Detect which cell encompasses the target text, then output its (x, y) center coordinate. 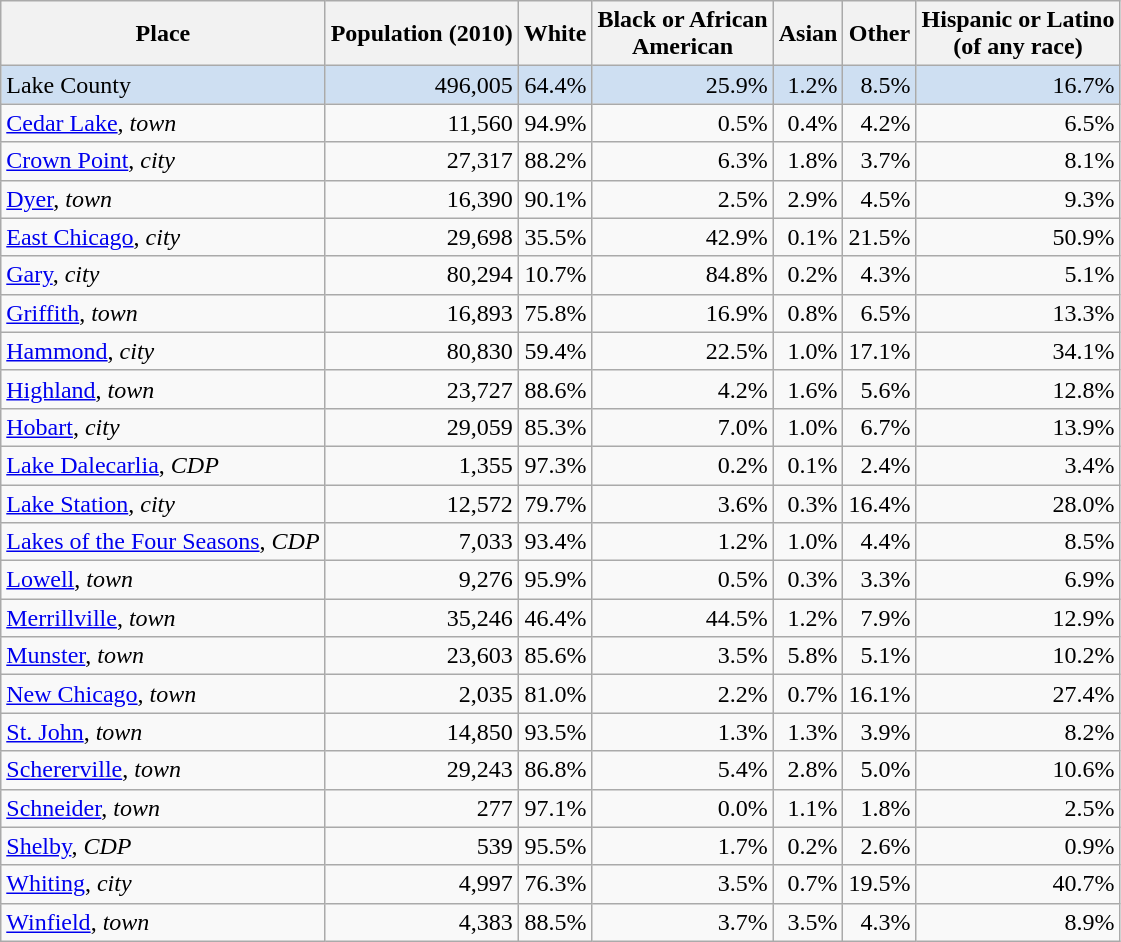
59.4% (555, 351)
2,035 (422, 694)
7,033 (422, 542)
6.3% (682, 161)
Merrillville, town (163, 618)
27.4% (1018, 694)
Lowell, town (163, 580)
5.0% (880, 770)
22.5% (682, 351)
35,246 (422, 618)
8.2% (1018, 732)
Cedar Lake, town (163, 123)
6.7% (880, 427)
13.9% (1018, 427)
0.8% (808, 313)
Hispanic or Latino(of any race) (1018, 34)
28.0% (1018, 503)
Hammond, city (163, 351)
2.2% (682, 694)
7.9% (880, 618)
2.9% (808, 199)
1.6% (808, 389)
29,698 (422, 237)
86.8% (555, 770)
95.9% (555, 580)
13.3% (1018, 313)
Lakes of the Four Seasons, CDP (163, 542)
Gary, city (163, 275)
35.5% (555, 237)
93.4% (555, 542)
Munster, town (163, 656)
79.7% (555, 503)
0.4% (808, 123)
64.4% (555, 85)
Winfield, town (163, 922)
23,727 (422, 389)
4,997 (422, 884)
10.2% (1018, 656)
Lake Station, city (163, 503)
42.9% (682, 237)
12,572 (422, 503)
9,276 (422, 580)
23,603 (422, 656)
0.9% (1018, 846)
16.9% (682, 313)
19.5% (880, 884)
16,893 (422, 313)
85.3% (555, 427)
97.1% (555, 808)
Whiting, city (163, 884)
White (555, 34)
3.9% (880, 732)
12.9% (1018, 618)
7.0% (682, 427)
34.1% (1018, 351)
Population (2010) (422, 34)
40.7% (1018, 884)
2.6% (880, 846)
29,059 (422, 427)
8.9% (1018, 922)
4,383 (422, 922)
88.2% (555, 161)
Shelby, CDP (163, 846)
95.5% (555, 846)
1,355 (422, 465)
50.9% (1018, 237)
0.0% (682, 808)
17.1% (880, 351)
6.9% (1018, 580)
81.0% (555, 694)
2.8% (808, 770)
Griffith, town (163, 313)
Dyer, town (163, 199)
10.7% (555, 275)
75.8% (555, 313)
Lake County (163, 85)
16.1% (880, 694)
Place (163, 34)
Crown Point, city (163, 161)
85.6% (555, 656)
16.7% (1018, 85)
277 (422, 808)
27,317 (422, 161)
Schererville, town (163, 770)
5.4% (682, 770)
Asian (808, 34)
4.5% (880, 199)
2.4% (880, 465)
29,243 (422, 770)
5.6% (880, 389)
94.9% (555, 123)
16,390 (422, 199)
Hobart, city (163, 427)
St. John, town (163, 732)
21.5% (880, 237)
Lake Dalecarlia, CDP (163, 465)
496,005 (422, 85)
44.5% (682, 618)
9.3% (1018, 199)
90.1% (555, 199)
46.4% (555, 618)
14,850 (422, 732)
8.1% (1018, 161)
3.4% (1018, 465)
Black or AfricanAmerican (682, 34)
1.7% (682, 846)
East Chicago, city (163, 237)
3.3% (880, 580)
97.3% (555, 465)
Schneider, town (163, 808)
539 (422, 846)
Highland, town (163, 389)
80,830 (422, 351)
12.8% (1018, 389)
88.6% (555, 389)
16.4% (880, 503)
25.9% (682, 85)
4.4% (880, 542)
80,294 (422, 275)
New Chicago, town (163, 694)
93.5% (555, 732)
76.3% (555, 884)
3.6% (682, 503)
1.1% (808, 808)
10.6% (1018, 770)
88.5% (555, 922)
84.8% (682, 275)
Other (880, 34)
5.8% (808, 656)
11,560 (422, 123)
